Output the [x, y] coordinate of the center of the cell containing the given text.  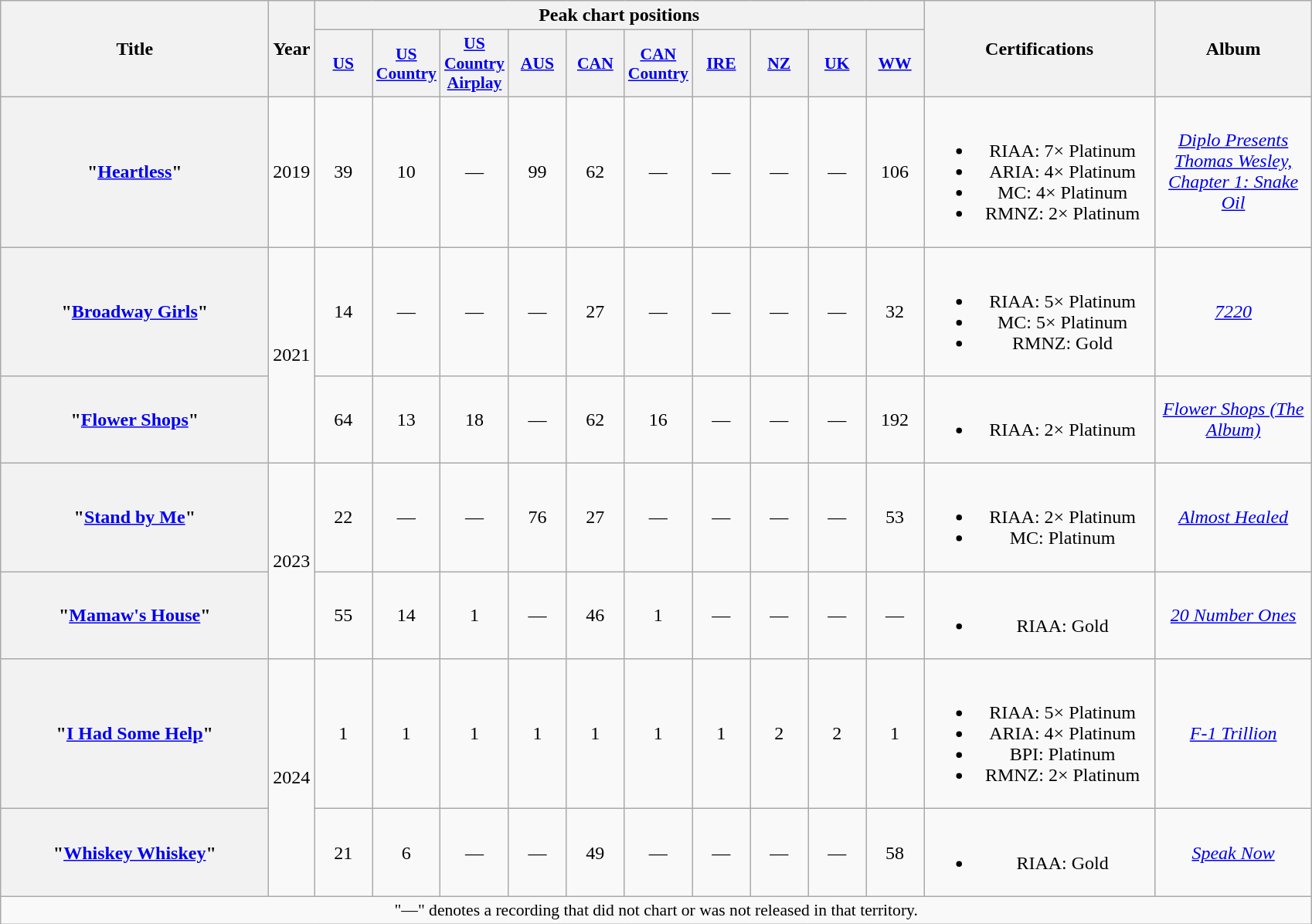
2021 [292, 355]
RIAA: 2× PlatinumMC: Platinum [1040, 518]
2019 [292, 172]
58 [895, 853]
32 [895, 312]
55 [343, 615]
192 [895, 420]
16 [658, 420]
Almost Healed [1233, 518]
RIAA: 7× PlatinumARIA: 4× PlatinumMC: 4× PlatinumRMNZ: 2× Platinum [1040, 172]
6 [406, 853]
"Stand by Me" [134, 518]
CAN Country [658, 63]
NZ [779, 63]
RIAA: 5× PlatinumMC: 5× PlatinumRMNZ: Gold [1040, 312]
99 [538, 172]
Speak Now [1233, 853]
39 [343, 172]
13 [406, 420]
64 [343, 420]
"Broadway Girls" [134, 312]
RIAA: 5× PlatinumARIA: 4× PlatinumBPI: PlatinumRMNZ: 2× Platinum [1040, 734]
22 [343, 518]
"—" denotes a recording that did not chart or was not released in that territory. [657, 910]
49 [595, 853]
53 [895, 518]
7220 [1233, 312]
"I Had Some Help" [134, 734]
Year [292, 49]
US [343, 63]
Flower Shops (The Album) [1233, 420]
18 [474, 420]
76 [538, 518]
20 Number Ones [1233, 615]
Diplo Presents Thomas Wesley, Chapter 1: Snake Oil [1233, 172]
106 [895, 172]
WW [895, 63]
F-1 Trillion [1233, 734]
Album [1233, 49]
46 [595, 615]
21 [343, 853]
2024 [292, 777]
Title [134, 49]
CAN [595, 63]
"Mamaw's House" [134, 615]
Certifications [1040, 49]
AUS [538, 63]
IRE [722, 63]
US Country [406, 63]
2023 [292, 561]
US Country Airplay [474, 63]
"Flower Shops" [134, 420]
"Heartless" [134, 172]
Peak chart positions [620, 15]
"Whiskey Whiskey" [134, 853]
UK [838, 63]
RIAA: 2× Platinum [1040, 420]
10 [406, 172]
